Return [X, Y] of the center of cell containing provided text 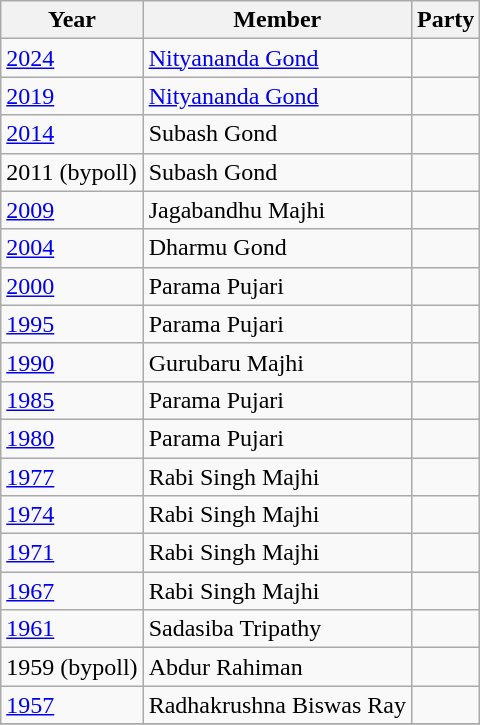
1995 [72, 324]
Member [277, 20]
1990 [72, 362]
1961 [72, 629]
1985 [72, 400]
Year [72, 20]
1977 [72, 477]
Jagabandhu Majhi [277, 210]
Party [445, 20]
2011 (bypoll) [72, 172]
2000 [72, 286]
Sadasiba Tripathy [277, 629]
Abdur Rahiman [277, 667]
2019 [72, 96]
1957 [72, 705]
Radhakrushna Biswas Ray [277, 705]
2014 [72, 134]
1959 (bypoll) [72, 667]
2009 [72, 210]
1974 [72, 515]
1967 [72, 591]
Dharmu Gond [277, 248]
Gurubaru Majhi [277, 362]
1971 [72, 553]
1980 [72, 438]
2024 [72, 58]
2004 [72, 248]
